Extract the [X, Y] coordinate from the center of the cell holding the provided text.  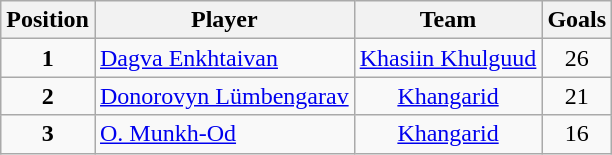
Player [224, 20]
O. Munkh-Od [224, 134]
1 [48, 58]
26 [577, 58]
3 [48, 134]
16 [577, 134]
21 [577, 96]
Donorovyn Lümbengarav [224, 96]
Dagva Enkhtaivan [224, 58]
Goals [577, 20]
2 [48, 96]
Khasiin Khulguud [448, 58]
Team [448, 20]
Position [48, 20]
